Locate the cell with the specified text and output its [X, Y] center coordinate. 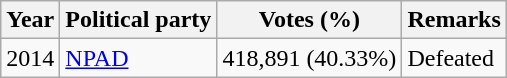
Defeated [454, 58]
2014 [30, 58]
NPAD [138, 58]
418,891 (40.33%) [310, 58]
Year [30, 20]
Political party [138, 20]
Remarks [454, 20]
Votes (%) [310, 20]
